Return the (X, Y) coordinate for the center point of the cell that contains the specified text.  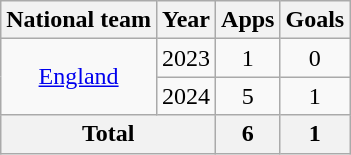
England (79, 77)
Year (186, 20)
2023 (186, 58)
0 (315, 58)
Total (108, 134)
6 (248, 134)
Goals (315, 20)
5 (248, 96)
National team (79, 20)
Apps (248, 20)
2024 (186, 96)
